Extract the [X, Y] coordinate from the center of the cell holding the provided text.  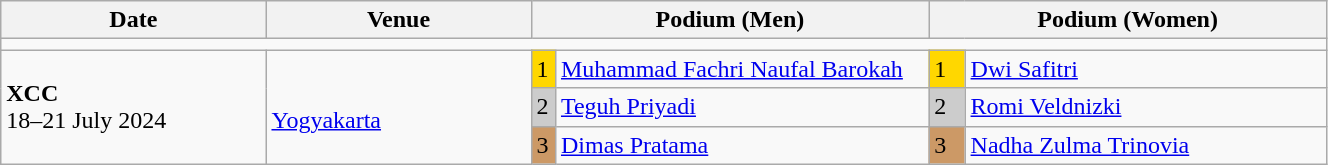
Muhammad Fachri Naufal Barokah [742, 69]
XCC 18–21 July 2024 [134, 107]
Venue [398, 20]
Podium (Men) [730, 20]
Nadha Zulma Trinovia [1146, 145]
Romi Veldnizki [1146, 107]
Yogyakarta [398, 107]
Dimas Pratama [742, 145]
Podium (Women) [1128, 20]
Teguh Priyadi [742, 107]
Dwi Safitri [1146, 69]
Date [134, 20]
